Extract the [x, y] coordinate from the center of the cell holding the provided text.  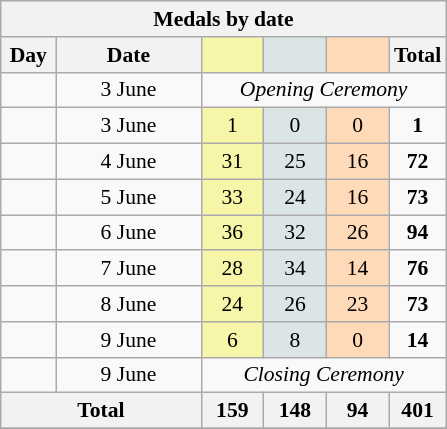
Medals by date [224, 19]
32 [296, 233]
76 [418, 269]
148 [296, 411]
25 [296, 162]
401 [418, 411]
7 June [128, 269]
33 [232, 197]
34 [296, 269]
6 [232, 340]
159 [232, 411]
8 June [128, 304]
6 June [128, 233]
5 June [128, 197]
31 [232, 162]
23 [358, 304]
Closing Ceremony [324, 375]
Date [128, 55]
72 [418, 162]
8 [296, 340]
Opening Ceremony [324, 90]
28 [232, 269]
36 [232, 233]
Day [28, 55]
4 June [128, 162]
